Find where the given text appears and provide that cell's center as [X, Y] coordinate. 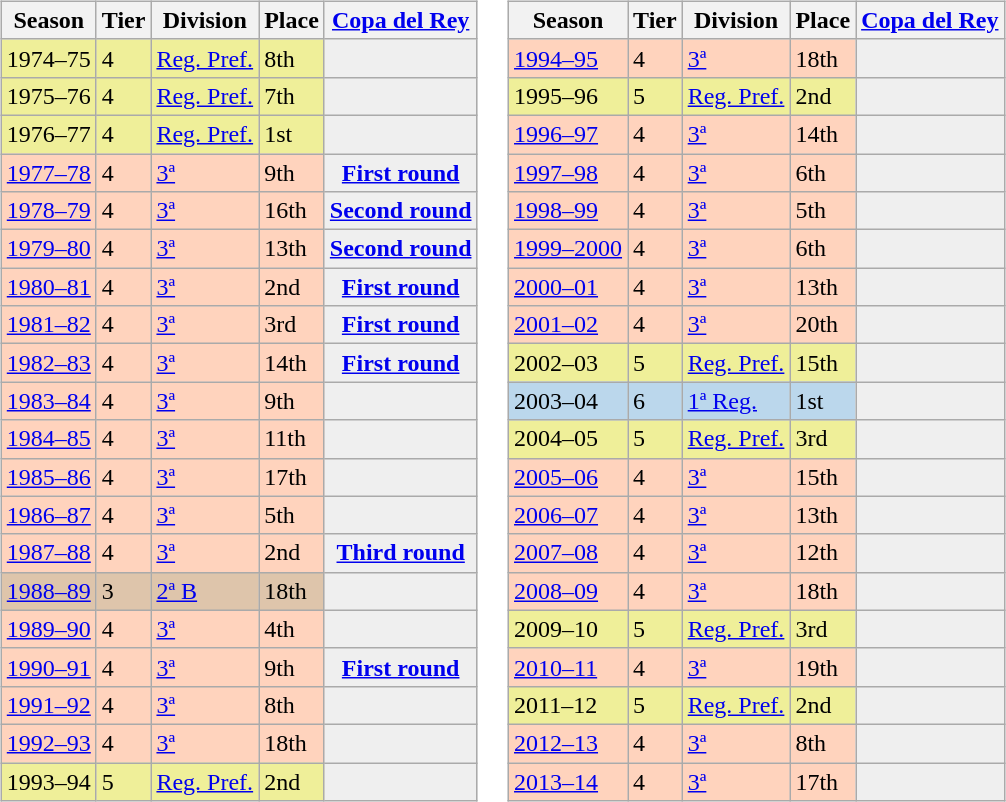
2011–12 [568, 705]
2006–07 [568, 515]
2009–10 [568, 629]
1990–91 [48, 667]
2012–13 [568, 743]
1991–92 [48, 705]
4th [292, 629]
19th [823, 667]
1978–79 [48, 211]
16th [292, 211]
2ª B [205, 591]
1999–2000 [568, 249]
1987–88 [48, 553]
1977–78 [48, 173]
2010–11 [568, 667]
1997–98 [568, 173]
2013–14 [568, 781]
3 [124, 591]
11th [292, 439]
2008–09 [568, 591]
1976–77 [48, 134]
Third round [400, 553]
1996–97 [568, 134]
1975–76 [48, 96]
2003–04 [568, 401]
1982–83 [48, 363]
1ª Reg. [736, 401]
1981–82 [48, 325]
1983–84 [48, 401]
2000–01 [568, 287]
20th [823, 325]
2005–06 [568, 477]
1980–81 [48, 287]
2007–08 [568, 553]
6 [656, 401]
1992–93 [48, 743]
1998–99 [568, 211]
1974–75 [48, 58]
1979–80 [48, 249]
1993–94 [48, 781]
12th [823, 553]
2004–05 [568, 439]
1994–95 [568, 58]
2002–03 [568, 363]
1986–87 [48, 515]
1989–90 [48, 629]
1988–89 [48, 591]
2001–02 [568, 325]
1985–86 [48, 477]
1984–85 [48, 439]
1995–96 [568, 96]
7th [292, 96]
